For the text-containing cell, return its midpoint in (X, Y) coordinate format. 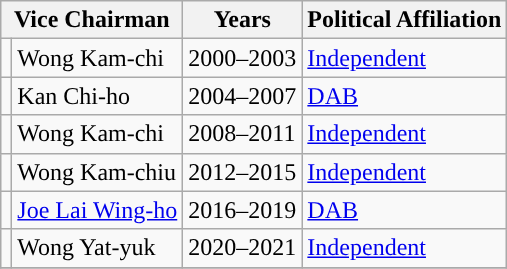
Wong Kam-chiu (98, 172)
2012–2015 (242, 172)
2008–2011 (242, 134)
2020–2021 (242, 248)
2004–2007 (242, 96)
Vice Chairman (92, 20)
Joe Lai Wing-ho (98, 210)
Political Affiliation (404, 20)
Years (242, 20)
2016–2019 (242, 210)
Wong Yat-yuk (98, 248)
2000–2003 (242, 58)
Kan Chi-ho (98, 96)
